Return the [x, y] coordinate for the center point of the cell that contains the specified text.  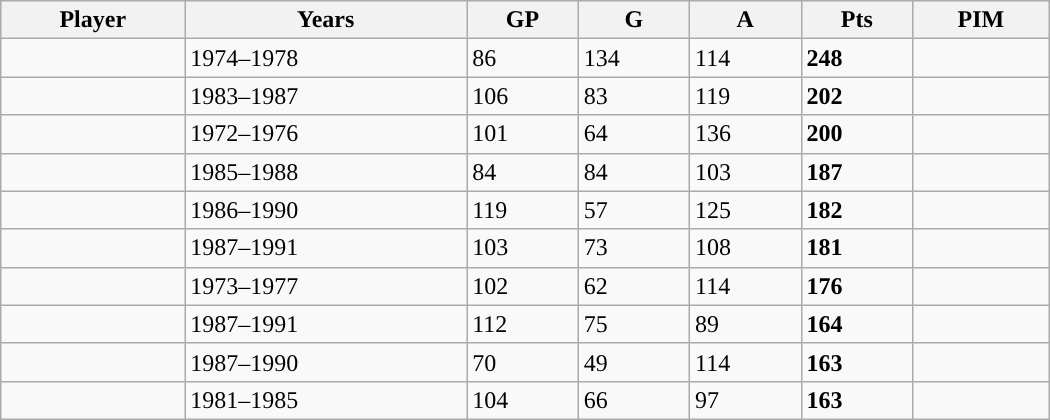
136 [746, 134]
1983–1987 [326, 96]
49 [634, 362]
GP [522, 20]
1985–1988 [326, 172]
104 [522, 400]
73 [634, 248]
1986–1990 [326, 210]
Years [326, 20]
1973–1977 [326, 286]
108 [746, 248]
102 [522, 286]
176 [856, 286]
1981–1985 [326, 400]
66 [634, 400]
70 [522, 362]
G [634, 20]
Pts [856, 20]
PIM [980, 20]
83 [634, 96]
1987–1990 [326, 362]
182 [856, 210]
125 [746, 210]
75 [634, 324]
89 [746, 324]
106 [522, 96]
86 [522, 58]
248 [856, 58]
64 [634, 134]
1974–1978 [326, 58]
202 [856, 96]
62 [634, 286]
97 [746, 400]
164 [856, 324]
57 [634, 210]
101 [522, 134]
200 [856, 134]
1972–1976 [326, 134]
112 [522, 324]
187 [856, 172]
Player [93, 20]
134 [634, 58]
A [746, 20]
181 [856, 248]
